Capture the cell that displays the provided text and extract its [x, y] central coordinate. 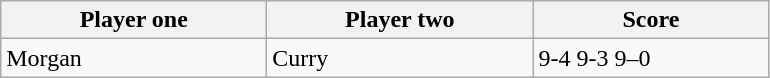
9-4 9-3 9–0 [651, 58]
Player two [400, 20]
Morgan [134, 58]
Curry [400, 58]
Player one [134, 20]
Score [651, 20]
